Determine the [x, y] coordinate at the center of the cell enclosing the given text.  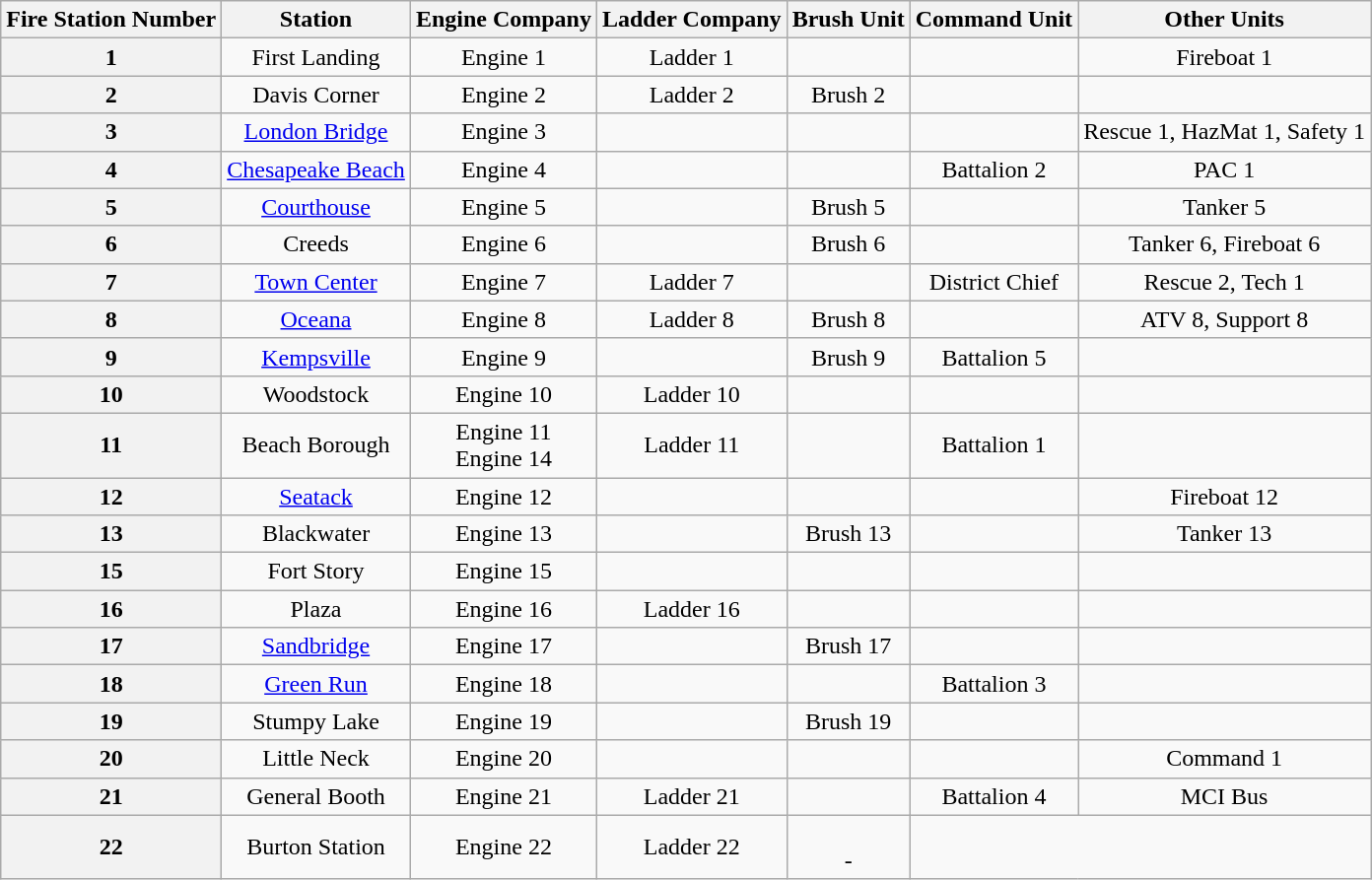
Little Neck [316, 759]
Engine 4 [503, 169]
Engine 11Engine 14 [503, 445]
Engine 17 [503, 646]
Brush Unit [848, 20]
Seatack [316, 496]
Engine 13 [503, 534]
Ladder 7 [692, 282]
22 [111, 847]
Engine Company [503, 20]
Rescue 2, Tech 1 [1224, 282]
Ladder 8 [692, 319]
Tanker 13 [1224, 534]
Brush 2 [848, 95]
First Landing [316, 57]
Sandbridge [316, 646]
General Booth [316, 796]
Ladder 2 [692, 95]
7 [111, 282]
Battalion 2 [994, 169]
Engine 8 [503, 319]
Brush 19 [848, 721]
5 [111, 207]
Brush 5 [848, 207]
ATV 8, Support 8 [1224, 319]
Other Units [1224, 20]
20 [111, 759]
15 [111, 572]
Engine 9 [503, 357]
Davis Corner [316, 95]
PAC 1 [1224, 169]
Ladder 1 [692, 57]
Woodstock [316, 394]
Station [316, 20]
Ladder 11 [692, 445]
Command 1 [1224, 759]
11 [111, 445]
12 [111, 496]
Engine 6 [503, 244]
Brush 8 [848, 319]
6 [111, 244]
Engine 19 [503, 721]
Engine 1 [503, 57]
Creeds [316, 244]
Brush 6 [848, 244]
Battalion 4 [994, 796]
Command Unit [994, 20]
1 [111, 57]
Engine 10 [503, 394]
Rescue 1, HazMat 1, Safety 1 [1224, 132]
Fire Station Number [111, 20]
Fort Story [316, 572]
18 [111, 684]
Green Run [316, 684]
10 [111, 394]
MCI Bus [1224, 796]
Engine 21 [503, 796]
Brush 13 [848, 534]
Engine 5 [503, 207]
Battalion 3 [994, 684]
Fireboat 1 [1224, 57]
16 [111, 609]
Brush 17 [848, 646]
Engine 18 [503, 684]
Fireboat 12 [1224, 496]
13 [111, 534]
Burton Station [316, 847]
Engine 16 [503, 609]
London Bridge [316, 132]
Chesapeake Beach [316, 169]
Ladder 21 [692, 796]
Engine 22 [503, 847]
Engine 12 [503, 496]
Stumpy Lake [316, 721]
Ladder Company [692, 20]
Brush 9 [848, 357]
Ladder 22 [692, 847]
Blackwater [316, 534]
Engine 3 [503, 132]
8 [111, 319]
Engine 20 [503, 759]
Battalion 1 [994, 445]
Engine 7 [503, 282]
Tanker 6, Fireboat 6 [1224, 244]
Tanker 5 [1224, 207]
Engine 2 [503, 95]
17 [111, 646]
Battalion 5 [994, 357]
Engine 15 [503, 572]
- [848, 847]
Town Center [316, 282]
Ladder 10 [692, 394]
District Chief [994, 282]
4 [111, 169]
Kempsville [316, 357]
21 [111, 796]
2 [111, 95]
Plaza [316, 609]
Beach Borough [316, 445]
9 [111, 357]
Courthouse [316, 207]
Ladder 16 [692, 609]
Oceana [316, 319]
3 [111, 132]
19 [111, 721]
